Identify which cell holds the provided text, then report its (X, Y) central coordinate. 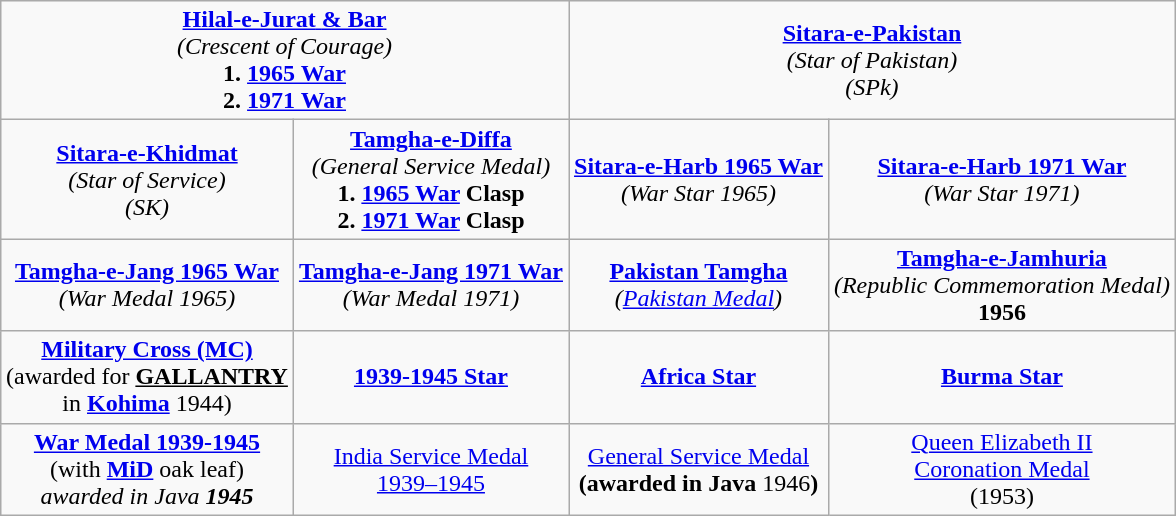
Military Cross (MC)(awarded for GALLANTRYin Kohima 1944) (148, 377)
Tamgha-e-Jang 1965 War(War Medal 1965) (148, 285)
War Medal 1939-1945(with MiD oak leaf)awarded in Java 1945 (148, 469)
Queen Elizabeth IICoronation Medal(1953) (1002, 469)
Hilal-e-Jurat & Bar(Crescent of Courage)1. 1965 War2. 1971 War (285, 60)
Sitara-e-Pakistan(Star of Pakistan)(SPk) (872, 60)
Tamgha-e-Jang 1971 War(War Medal 1971) (430, 285)
Africa Star (698, 377)
Sitara-e-Khidmat(Star of Service)(SK) (148, 180)
Sitara-e-Harb 1965 War(War Star 1965) (698, 180)
Sitara-e-Harb 1971 War(War Star 1971) (1002, 180)
Tamgha-e-Jamhuria(Republic Commemoration Medal)1956 (1002, 285)
India Service Medal1939–1945 (430, 469)
General Service Medal(awarded in Java 1946) (698, 469)
Tamgha-e-Diffa(General Service Medal)1. 1965 War Clasp2. 1971 War Clasp (430, 180)
Burma Star (1002, 377)
1939-1945 Star (430, 377)
Pakistan Tamgha(Pakistan Medal) (698, 285)
